Return the [X, Y] coordinate for the center point of the cell that contains the specified text.  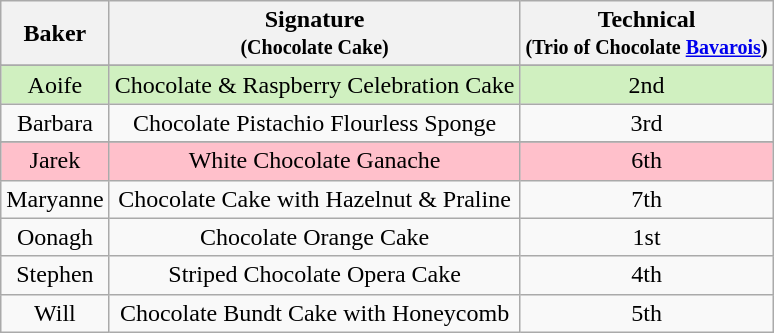
Stephen [55, 275]
Chocolate Bundt Cake with Honeycomb [314, 313]
3rd [646, 123]
Chocolate Orange Cake [314, 237]
Barbara [55, 123]
Jarek [55, 161]
Chocolate & Raspberry Celebration Cake [314, 85]
Oonagh [55, 237]
1st [646, 237]
5th [646, 313]
Aoife [55, 85]
Maryanne [55, 199]
2nd [646, 85]
Chocolate Pistachio Flourless Sponge [314, 123]
Baker [55, 34]
4th [646, 275]
7th [646, 199]
6th [646, 161]
Chocolate Cake with Hazelnut & Praline [314, 199]
Technical(Trio of Chocolate Bavarois) [646, 34]
Will [55, 313]
Signature(Chocolate Cake) [314, 34]
White Chocolate Ganache [314, 161]
Striped Chocolate Opera Cake [314, 275]
